Detect which cell encompasses the target text, then output its [X, Y] center coordinate. 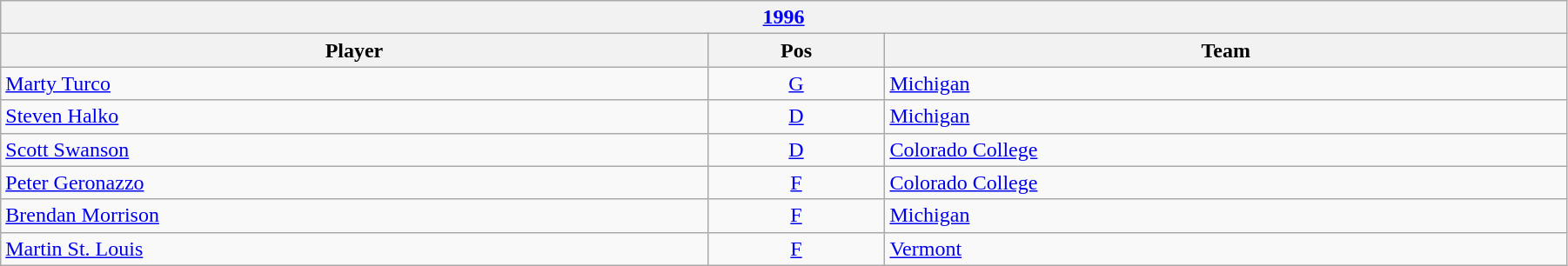
Scott Swanson [354, 150]
Steven Halko [354, 116]
Team [1226, 50]
Martin St. Louis [354, 249]
1996 [784, 17]
Peter Geronazzo [354, 183]
G [796, 83]
Player [354, 50]
Brendan Morrison [354, 216]
Pos [796, 50]
Vermont [1226, 249]
Marty Turco [354, 83]
